Pinpoint the cell where the given text exists, returning its [X, Y] midpoint coordinate. 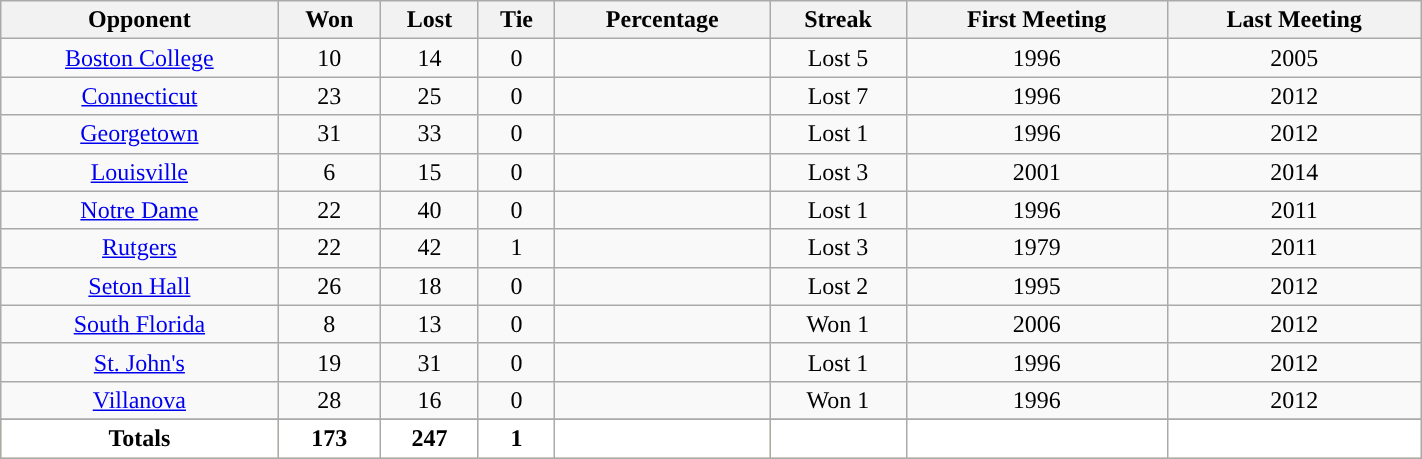
19 [330, 362]
28 [330, 400]
173 [330, 438]
Seton Hall [140, 286]
Lost 7 [838, 96]
42 [430, 248]
Boston College [140, 58]
2005 [1294, 58]
Totals [140, 438]
South Florida [140, 324]
Won [330, 20]
25 [430, 96]
18 [430, 286]
Louisville [140, 172]
Last Meeting [1294, 20]
6 [330, 172]
23 [330, 96]
Georgetown [140, 134]
16 [430, 400]
Lost [430, 20]
Connecticut [140, 96]
Rutgers [140, 248]
2014 [1294, 172]
St. John's [140, 362]
2006 [1036, 324]
Lost 2 [838, 286]
1979 [1036, 248]
Opponent [140, 20]
26 [330, 286]
Villanova [140, 400]
Streak [838, 20]
14 [430, 58]
8 [330, 324]
247 [430, 438]
10 [330, 58]
2001 [1036, 172]
40 [430, 210]
13 [430, 324]
Percentage [662, 20]
Tie [516, 20]
33 [430, 134]
1995 [1036, 286]
Notre Dame [140, 210]
15 [430, 172]
First Meeting [1036, 20]
Lost 5 [838, 58]
